From the cell containing the given text, extract its center point as [x, y] coordinate. 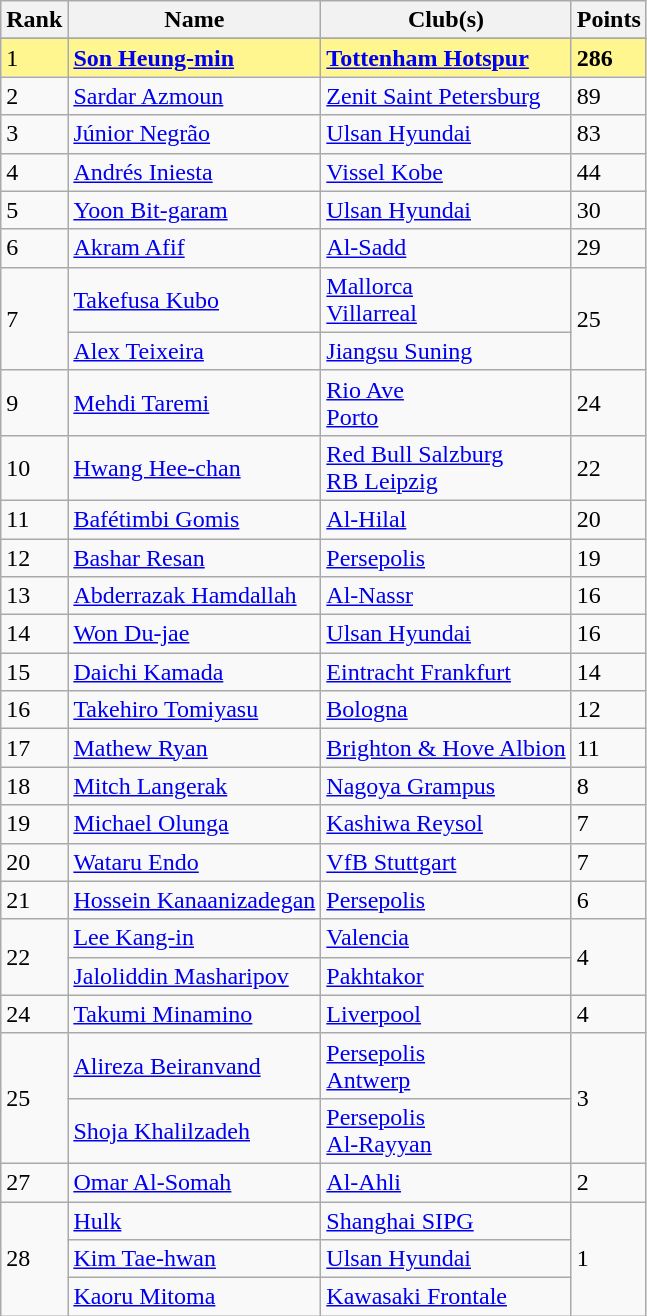
Eintracht Frankfurt [446, 672]
Daichi Kamada [194, 672]
Bologna [446, 710]
Júnior Negrão [194, 134]
Akram Afif [194, 248]
Omar Al-Somah [194, 1182]
Al-Hilal [446, 519]
Wataru Endo [194, 862]
28 [34, 1259]
Nagoya Grampus [446, 786]
Persepolis Antwerp [446, 1066]
Yoon Bit-garam [194, 210]
9 [34, 402]
83 [608, 134]
13 [34, 596]
8 [608, 786]
Lee Kang-in [194, 938]
5 [34, 210]
Al-Sadd [446, 248]
Bashar Resan [194, 557]
VfB Stuttgart [446, 862]
Mathew Ryan [194, 748]
44 [608, 172]
Won Du-jae [194, 634]
Mallorca Villarreal [446, 300]
Brighton & Hove Albion [446, 748]
Hwang Hee-chan [194, 468]
Kawasaki Frontale [446, 1297]
Takehiro Tomiyasu [194, 710]
17 [34, 748]
Tottenham Hotspur [446, 58]
Mitch Langerak [194, 786]
Bafétimbi Gomis [194, 519]
Mehdi Taremi [194, 402]
10 [34, 468]
286 [608, 58]
18 [34, 786]
Takumi Minamino [194, 1014]
Alireza Beiranvand [194, 1066]
Abderrazak Hamdallah [194, 596]
Alex Teixeira [194, 351]
Michael Olunga [194, 824]
Son Heung-min [194, 58]
15 [34, 672]
Sardar Azmoun [194, 96]
Andrés Iniesta [194, 172]
Liverpool [446, 1014]
21 [34, 900]
Club(s) [446, 20]
29 [608, 248]
Kaoru Mitoma [194, 1297]
Rio Ave Porto [446, 402]
30 [608, 210]
Jaloliddin Masharipov [194, 976]
Jiangsu Suning [446, 351]
Hulk [194, 1221]
Hossein Kanaanizadegan [194, 900]
Takefusa Kubo [194, 300]
Pakhtakor [446, 976]
Shoja Khalilzadeh [194, 1130]
Kim Tae-hwan [194, 1259]
Rank [34, 20]
Al-Nassr [446, 596]
Persepolis Al-Rayyan [446, 1130]
Name [194, 20]
Kashiwa Reysol [446, 824]
Points [608, 20]
Zenit Saint Petersburg [446, 96]
Vissel Kobe [446, 172]
Al-Ahli [446, 1182]
Red Bull Salzburg RB Leipzig [446, 468]
Shanghai SIPG [446, 1221]
Valencia [446, 938]
27 [34, 1182]
89 [608, 96]
